Return the (X, Y) coordinate for the center point of the cell that contains the specified text.  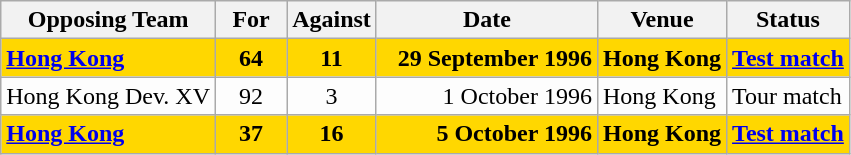
Opposing Team (108, 20)
5 October 1996 (486, 134)
For (252, 20)
16 (332, 134)
11 (332, 58)
37 (252, 134)
64 (252, 58)
Date (486, 20)
Venue (662, 20)
3 (332, 96)
Against (332, 20)
Status (788, 20)
92 (252, 96)
Tour match (788, 96)
29 September 1996 (486, 58)
Hong Kong Dev. XV (108, 96)
1 October 1996 (486, 96)
